Locate the cell with the specified text and output its [x, y] center coordinate. 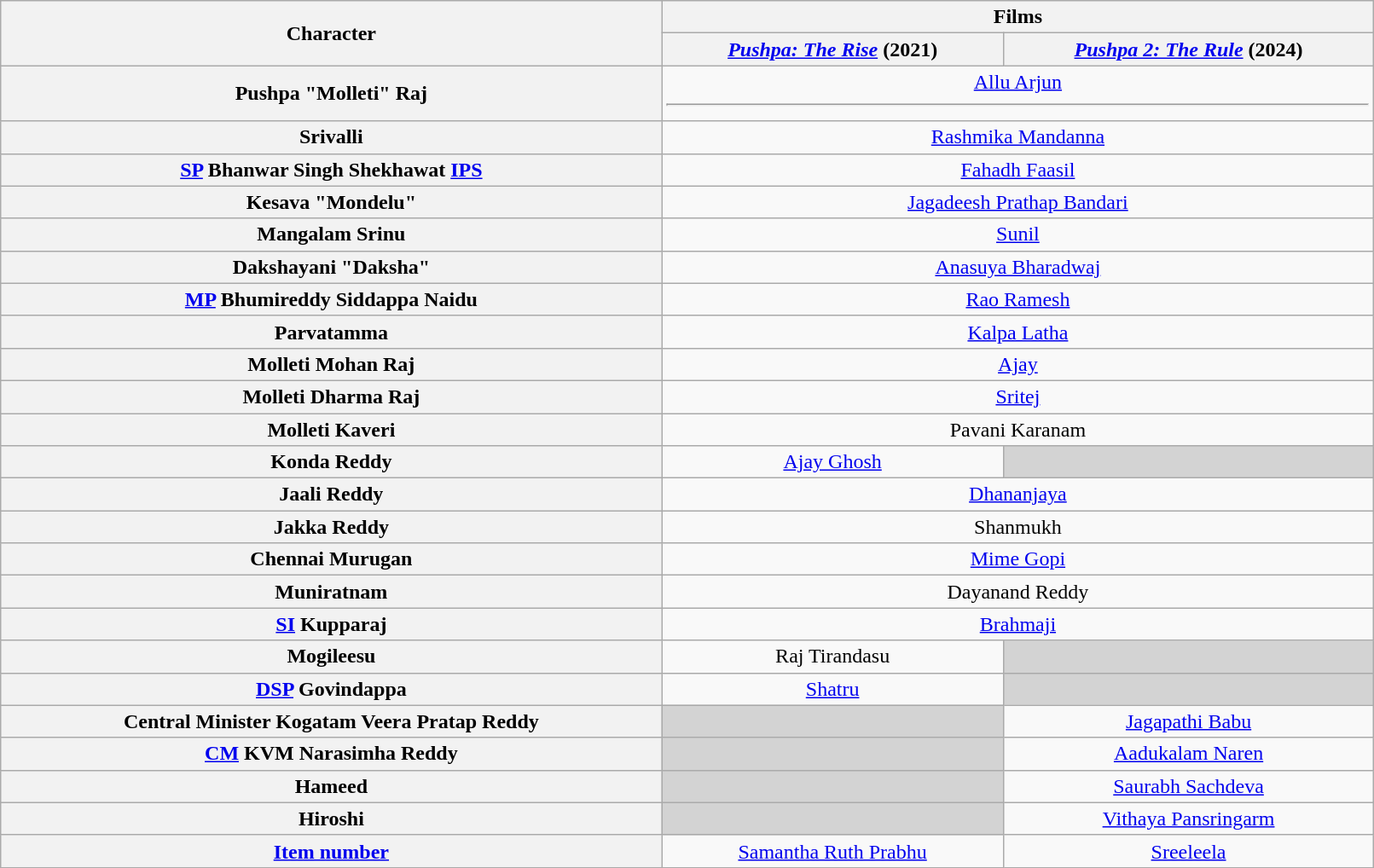
SI Kupparaj [331, 624]
Molleti Mohan Raj [331, 364]
Dakshayani "Daksha" [331, 267]
Rao Ramesh [1018, 299]
Jakka Reddy [331, 527]
Dayanand Reddy [1018, 592]
Chennai Murugan [331, 559]
Kalpa Latha [1018, 332]
Jagapathi Babu [1189, 721]
Fahadh Faasil [1018, 170]
Brahmaji [1018, 624]
Vithaya Pansringarm [1189, 819]
Molleti Kaveri [331, 429]
Dhananjaya [1018, 495]
Pavani Karanam [1018, 429]
Kesava "Mondelu" [331, 202]
Konda Reddy [331, 462]
Molleti Dharma Raj [331, 396]
Pushpa: The Rise (2021) [832, 49]
Sritej [1018, 396]
Srivalli [331, 137]
DSP Govindappa [331, 689]
Allu Arjun [1018, 94]
Mogileesu [331, 657]
Sunil [1018, 234]
Saurabh Sachdeva [1189, 786]
Jagadeesh Prathap Bandari [1018, 202]
Sreeleela [1189, 851]
Muniratnam [331, 592]
Raj Tirandasu [832, 657]
Samantha Ruth Prabhu [832, 851]
Ajay [1018, 364]
Anasuya Bharadwaj [1018, 267]
Central Minister Kogatam Veera Pratap Reddy [331, 721]
Films [1018, 17]
Aadukalam Naren [1189, 754]
Pushpa 2: The Rule (2024) [1189, 49]
Hiroshi [331, 819]
Jaali Reddy [331, 495]
Pushpa "Molleti" Raj [331, 94]
Ajay Ghosh [832, 462]
Shatru [832, 689]
Item number [331, 851]
Rashmika Mandanna [1018, 137]
Hameed [331, 786]
Parvatamma [331, 332]
SP Bhanwar Singh Shekhawat IPS [331, 170]
MP Bhumireddy Siddappa Naidu [331, 299]
Character [331, 33]
Mime Gopi [1018, 559]
Shanmukh [1018, 527]
Mangalam Srinu [331, 234]
CM KVM Narasimha Reddy [331, 754]
